Determine the [x, y] coordinate at the center of the cell enclosing the given text.  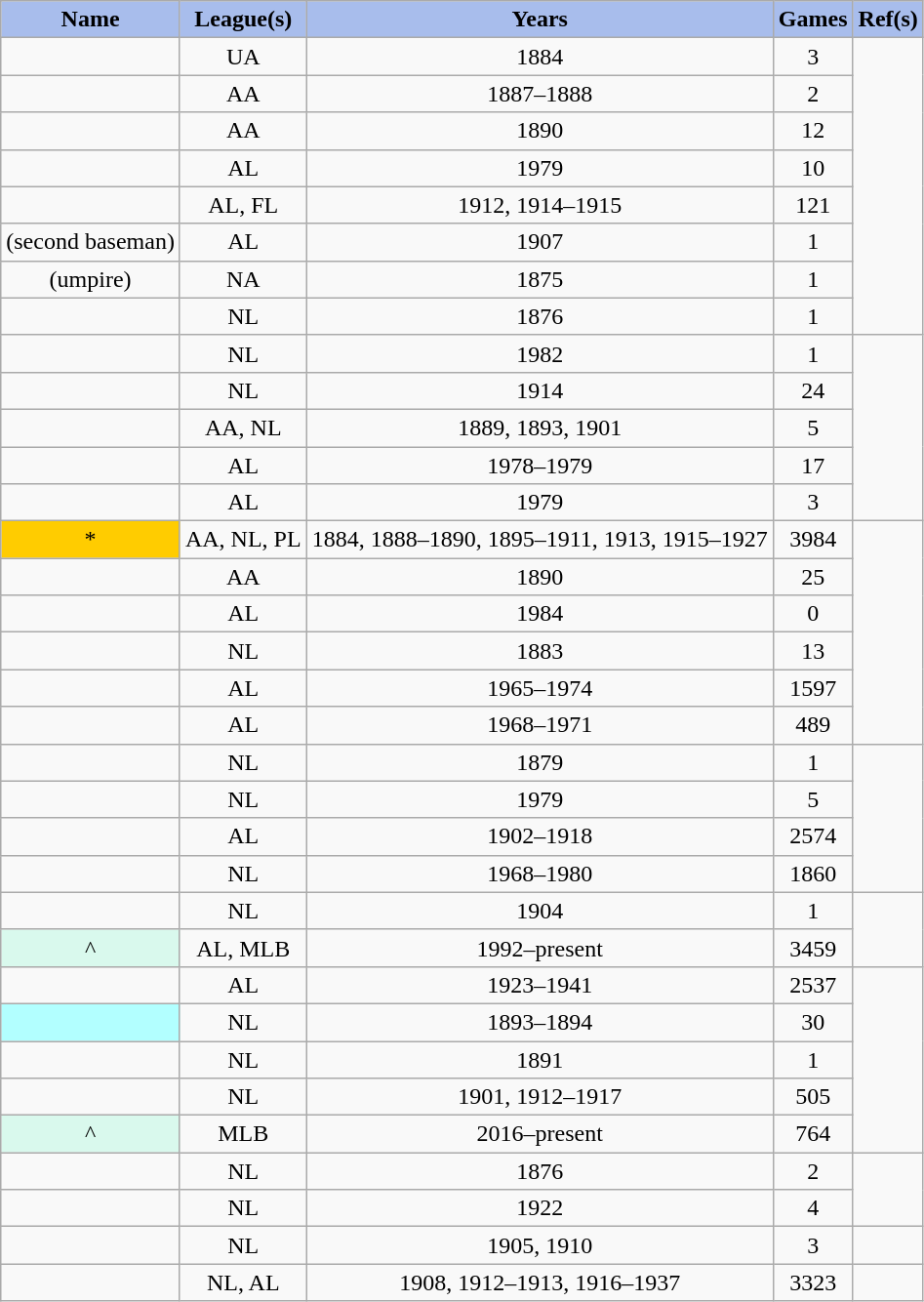
4 [813, 1208]
1905, 1910 [540, 1245]
1904 [540, 911]
Ref(s) [888, 20]
1968–1971 [540, 725]
1893–1894 [540, 1022]
1884, 1888–1890, 1895–1911, 1913, 1915–1927 [540, 540]
10 [813, 168]
NL, AL [243, 1282]
1875 [540, 279]
(umpire) [91, 279]
2016–present [540, 1134]
1901, 1912–1917 [540, 1097]
1597 [813, 688]
1978–1979 [540, 466]
3459 [813, 948]
AL, MLB [243, 948]
Games [813, 20]
1968–1980 [540, 874]
1992–present [540, 948]
1879 [540, 762]
NA [243, 279]
3323 [813, 1282]
1860 [813, 874]
MLB [243, 1134]
489 [813, 725]
17 [813, 466]
1914 [540, 390]
1912, 1914–1915 [540, 205]
25 [813, 577]
764 [813, 1134]
1891 [540, 1059]
0 [813, 614]
1908, 1912–1913, 1916–1937 [540, 1282]
24 [813, 390]
AA, NL [243, 427]
1889, 1893, 1901 [540, 427]
1965–1974 [540, 688]
1883 [540, 651]
AL, FL [243, 205]
12 [813, 131]
1984 [540, 614]
2537 [813, 985]
2574 [813, 836]
Years [540, 20]
505 [813, 1097]
1884 [540, 57]
3984 [813, 540]
AA, NL, PL [243, 540]
* [91, 540]
Name [91, 20]
League(s) [243, 20]
1923–1941 [540, 985]
1922 [540, 1208]
1982 [540, 353]
1887–1888 [540, 94]
121 [813, 205]
30 [813, 1022]
UA [243, 57]
13 [813, 651]
(second baseman) [91, 242]
1902–1918 [540, 836]
1907 [540, 242]
